Scan for the cell matching the given text and deliver its [X, Y] coordinate at center. 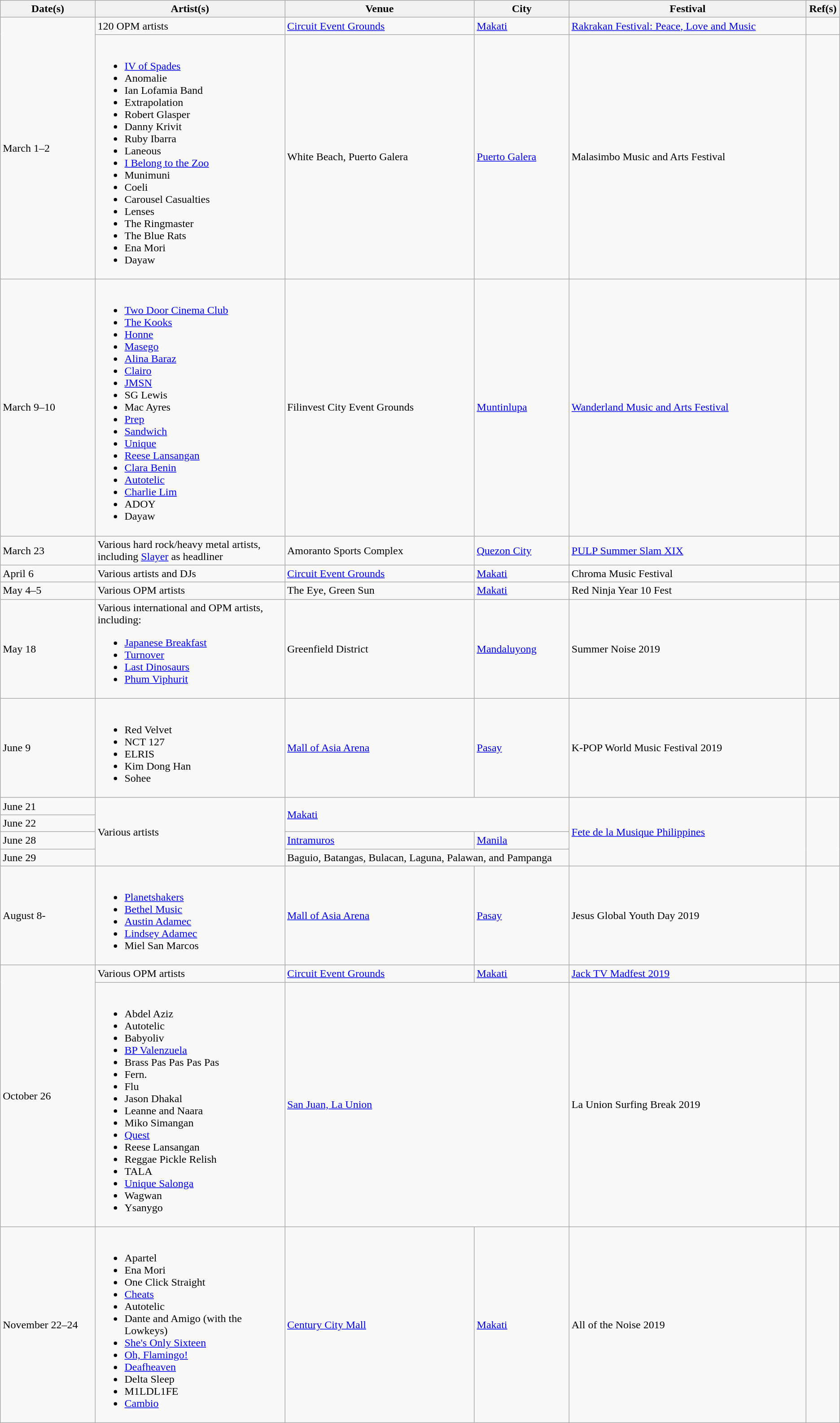
Puerto Galera [521, 157]
May 4–5 [48, 591]
Mandaluyong [521, 649]
Filinvest City Event Grounds [380, 407]
Red VelvetNCT 127ELRISKim Dong HanSohee [190, 748]
Muntinlupa [521, 407]
San Juan, La Union [427, 1105]
White Beach, Puerto Galera [380, 157]
Greenfield District [380, 649]
Quezon City [521, 550]
Festival [687, 9]
Various international and OPM artists, including:Japanese BreakfastTurnoverLast DinosaursPhum Viphurit [190, 649]
June 9 [48, 748]
March 9–10 [48, 407]
Rakrakan Festival: Peace, Love and Music [687, 26]
June 28 [48, 840]
PULP Summer Slam XIX [687, 550]
ApartelEna MoriOne Click StraightCheatsAutotelicDante and Amigo (with the Lowkeys)She's Only SixteenOh, Flamingo!DeafheavenDelta SleepM1LDL1FECambio [190, 1325]
Summer Noise 2019 [687, 649]
Various artists [190, 832]
August 8- [48, 915]
November 22–24 [48, 1325]
The Eye, Green Sun [380, 591]
Manila [521, 840]
April 6 [48, 574]
May 18 [48, 649]
All of the Noise 2019 [687, 1325]
Baguio, Batangas, Bulacan, Laguna, Palawan, and Pampanga [427, 858]
March 23 [48, 550]
Various hard rock/heavy metal artists, including Slayer as headliner [190, 550]
Ref(s) [823, 9]
Artist(s) [190, 9]
June 22 [48, 823]
Red Ninja Year 10 Fest [687, 591]
Fete de la Musique Philippines [687, 832]
Various artists and DJs [190, 574]
Wanderland Music and Arts Festival [687, 407]
June 21 [48, 806]
March 1–2 [48, 148]
October 26 [48, 1096]
Chroma Music Festival [687, 574]
Malasimbo Music and Arts Festival [687, 157]
City [521, 9]
Date(s) [48, 9]
K-POP World Music Festival 2019 [687, 748]
Century City Mall [380, 1325]
120 OPM artists [190, 26]
Jack TV Madfest 2019 [687, 974]
La Union Surfing Break 2019 [687, 1105]
Venue [380, 9]
June 29 [48, 858]
Amoranto Sports Complex [380, 550]
Jesus Global Youth Day 2019 [687, 915]
PlanetshakersBethel MusicAustin AdamecLindsey AdamecMiel San Marcos [190, 915]
Intramuros [380, 840]
